Search for the cell housing the specified text and yield its (x, y) center coordinate. 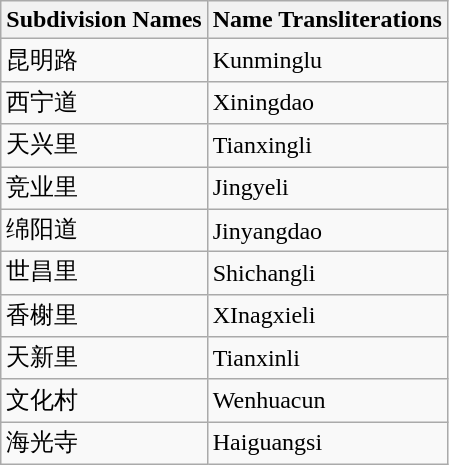
Subdivision Names (104, 20)
绵阳道 (104, 230)
Wenhuacun (327, 400)
Kunminglu (327, 60)
天新里 (104, 358)
Shichangli (327, 274)
西宁道 (104, 102)
Tianxingli (327, 146)
文化村 (104, 400)
Haiguangsi (327, 444)
Name Transliterations (327, 20)
Jingyeli (327, 188)
XInagxieli (327, 316)
Tianxinli (327, 358)
竞业里 (104, 188)
Xiningdao (327, 102)
世昌里 (104, 274)
海光寺 (104, 444)
昆明路 (104, 60)
Jinyangdao (327, 230)
香榭里 (104, 316)
天兴里 (104, 146)
